Locate the cell with the specified text and output its [x, y] center coordinate. 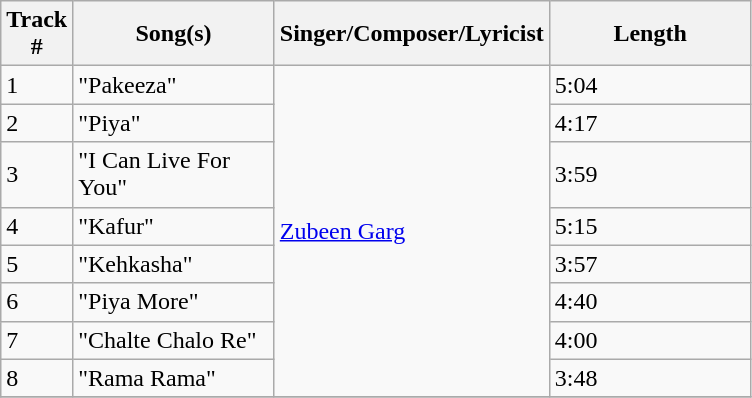
"Rama Rama" [174, 378]
Song(s) [174, 34]
4:00 [650, 340]
3:57 [650, 264]
Zubeen Garg [412, 232]
5:15 [650, 226]
6 [37, 302]
1 [37, 85]
5 [37, 264]
5:04 [650, 85]
Singer/Composer/Lyricist [412, 34]
7 [37, 340]
4:40 [650, 302]
8 [37, 378]
4:17 [650, 123]
3:48 [650, 378]
3 [37, 174]
Track # [37, 34]
"Kehkasha" [174, 264]
"I Can Live For You" [174, 174]
"Kafur" [174, 226]
4 [37, 226]
3:59 [650, 174]
Length [650, 34]
"Piya More" [174, 302]
"Piya" [174, 123]
"Pakeeza" [174, 85]
"Chalte Chalo Re" [174, 340]
2 [37, 123]
